Return (X, Y) of the center of cell containing provided text 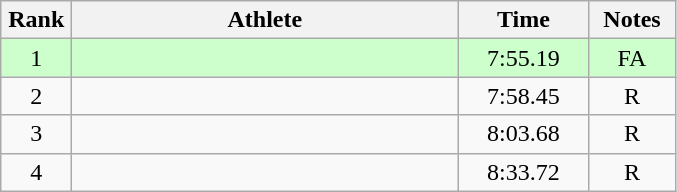
4 (36, 172)
8:33.72 (524, 172)
Athlete (265, 20)
1 (36, 58)
Notes (632, 20)
8:03.68 (524, 134)
7:55.19 (524, 58)
Rank (36, 20)
FA (632, 58)
2 (36, 96)
Time (524, 20)
3 (36, 134)
7:58.45 (524, 96)
